Return the [x, y] coordinate for the center point of the cell that contains the specified text.  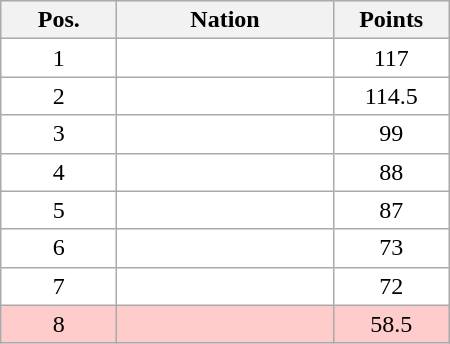
88 [391, 172]
Pos. [59, 20]
114.5 [391, 96]
58.5 [391, 324]
6 [59, 248]
117 [391, 58]
4 [59, 172]
8 [59, 324]
87 [391, 210]
Points [391, 20]
73 [391, 248]
3 [59, 134]
2 [59, 96]
Nation [225, 20]
72 [391, 286]
7 [59, 286]
1 [59, 58]
5 [59, 210]
99 [391, 134]
